Pinpoint the cell where the given text exists, returning its (x, y) midpoint coordinate. 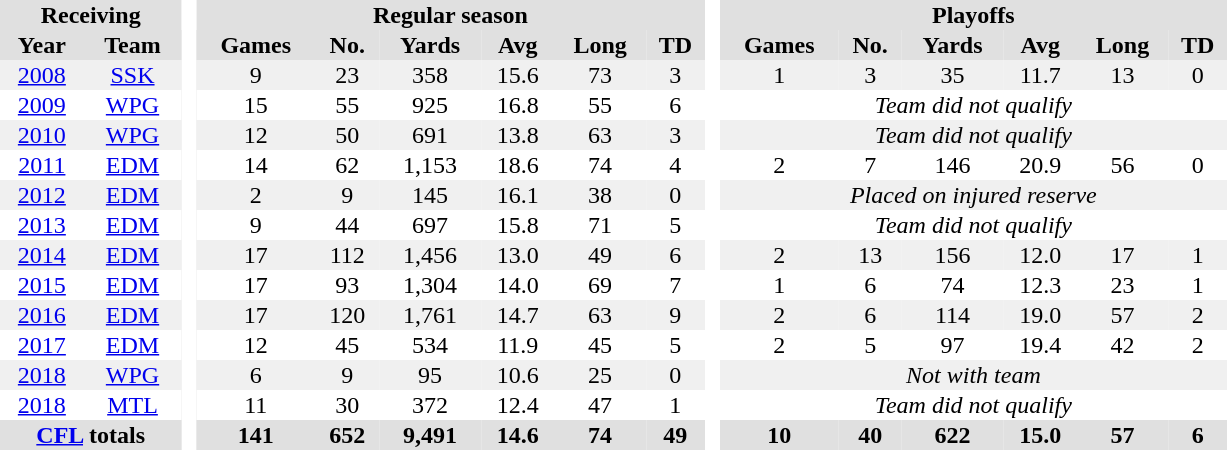
73 (600, 75)
95 (430, 375)
1,761 (430, 315)
MTL (133, 405)
Placed on injured reserve (973, 195)
2016 (42, 315)
2017 (42, 345)
691 (430, 135)
11.7 (1040, 75)
2008 (42, 75)
Not with team (973, 375)
Playoffs (973, 15)
156 (952, 255)
16.8 (518, 105)
97 (952, 345)
14.7 (518, 315)
2011 (42, 165)
40 (870, 435)
114 (952, 315)
19.0 (1040, 315)
16.1 (518, 195)
13.8 (518, 135)
11 (256, 405)
15 (256, 105)
20.9 (1040, 165)
2013 (42, 225)
12.4 (518, 405)
SSK (133, 75)
9,491 (430, 435)
14.6 (518, 435)
69 (600, 285)
25 (600, 375)
10.6 (518, 375)
146 (952, 165)
71 (600, 225)
93 (348, 285)
Year (42, 45)
2009 (42, 105)
141 (256, 435)
14 (256, 165)
35 (952, 75)
Receiving (90, 15)
2010 (42, 135)
2012 (42, 195)
50 (348, 135)
42 (1123, 345)
652 (348, 435)
11.9 (518, 345)
30 (348, 405)
14.0 (518, 285)
19.4 (1040, 345)
2014 (42, 255)
Regular season (450, 15)
534 (430, 345)
622 (952, 435)
13.0 (518, 255)
CFL totals (90, 435)
62 (348, 165)
2015 (42, 285)
4 (676, 165)
112 (348, 255)
1,153 (430, 165)
12.3 (1040, 285)
372 (430, 405)
145 (430, 195)
15.8 (518, 225)
10 (779, 435)
12.0 (1040, 255)
697 (430, 225)
1,456 (430, 255)
358 (430, 75)
56 (1123, 165)
925 (430, 105)
38 (600, 195)
44 (348, 225)
120 (348, 315)
1,304 (430, 285)
15.0 (1040, 435)
18.6 (518, 165)
15.6 (518, 75)
47 (600, 405)
Team (133, 45)
